Return the [X, Y] coordinate for the center point of the cell that contains the specified text.  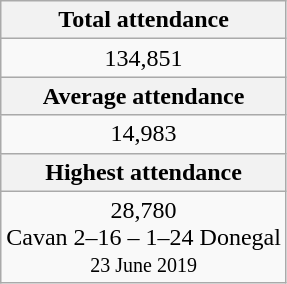
Average attendance [144, 96]
Highest attendance [144, 172]
28,780 Cavan 2–16 – 1–24 Donegal 23 June 2019 [144, 237]
14,983 [144, 134]
134,851 [144, 58]
Total attendance [144, 20]
